Extract the [x, y] coordinate from the center of the cell holding the provided text.  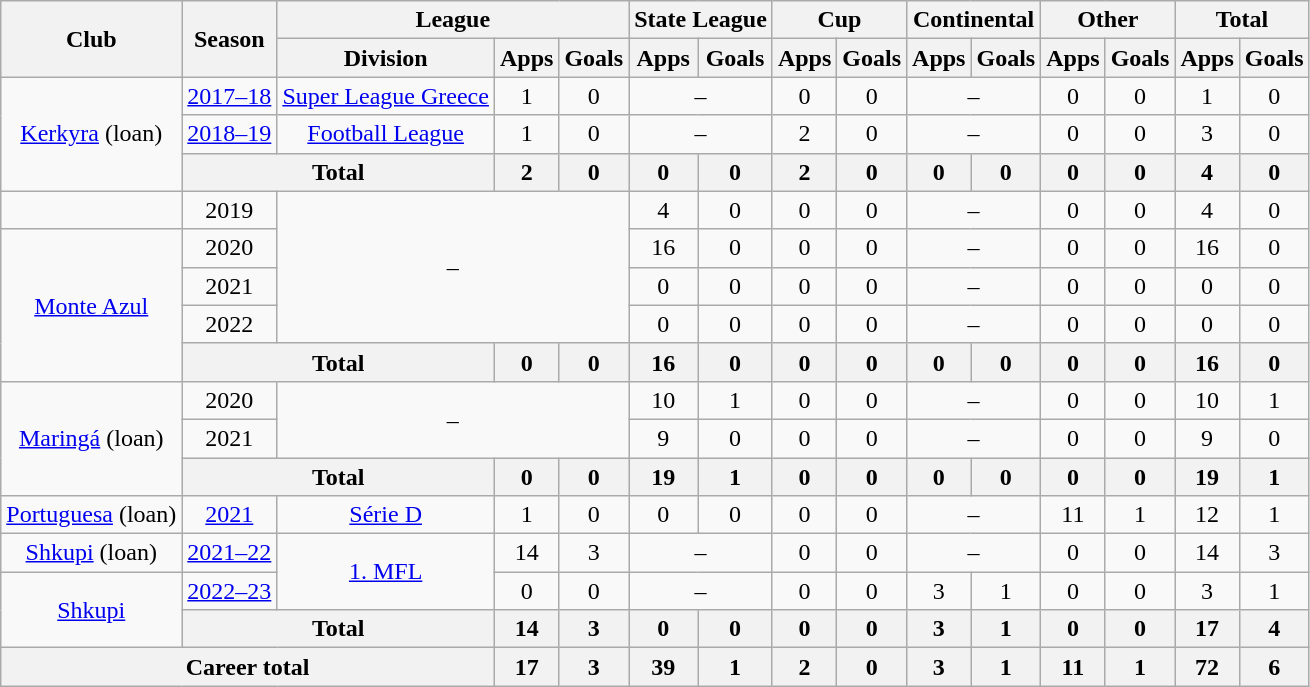
Kerkyra (loan) [92, 134]
39 [664, 667]
2022 [230, 324]
Football League [386, 134]
State League [701, 20]
Cup [839, 20]
Monte Azul [92, 305]
Maringá (loan) [92, 438]
League [453, 20]
Career total [248, 667]
Shkupi [92, 610]
Club [92, 39]
Season [230, 39]
1. MFL [386, 572]
Super League Greece [386, 96]
2019 [230, 210]
6 [1274, 667]
Continental [974, 20]
Shkupi (loan) [92, 553]
Other [1108, 20]
Série D [386, 515]
2018–19 [230, 134]
72 [1207, 667]
2021–22 [230, 553]
12 [1207, 515]
Division [386, 58]
Portuguesa (loan) [92, 515]
2017–18 [230, 96]
2022–23 [230, 591]
